Extract the (X, Y) coordinate from the center of the cell holding the provided text.  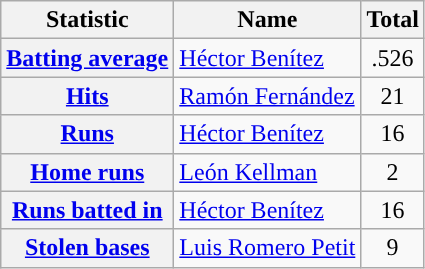
Total (393, 20)
2 (393, 172)
Runs batted in (88, 210)
Batting average (88, 58)
Home runs (88, 172)
Name (268, 20)
León Kellman (268, 172)
.526 (393, 58)
Runs (88, 134)
21 (393, 96)
Stolen bases (88, 248)
Ramón Fernández (268, 96)
Hits (88, 96)
9 (393, 248)
Statistic (88, 20)
Luis Romero Petit (268, 248)
